Pinpoint the cell where the given text exists, returning its [x, y] midpoint coordinate. 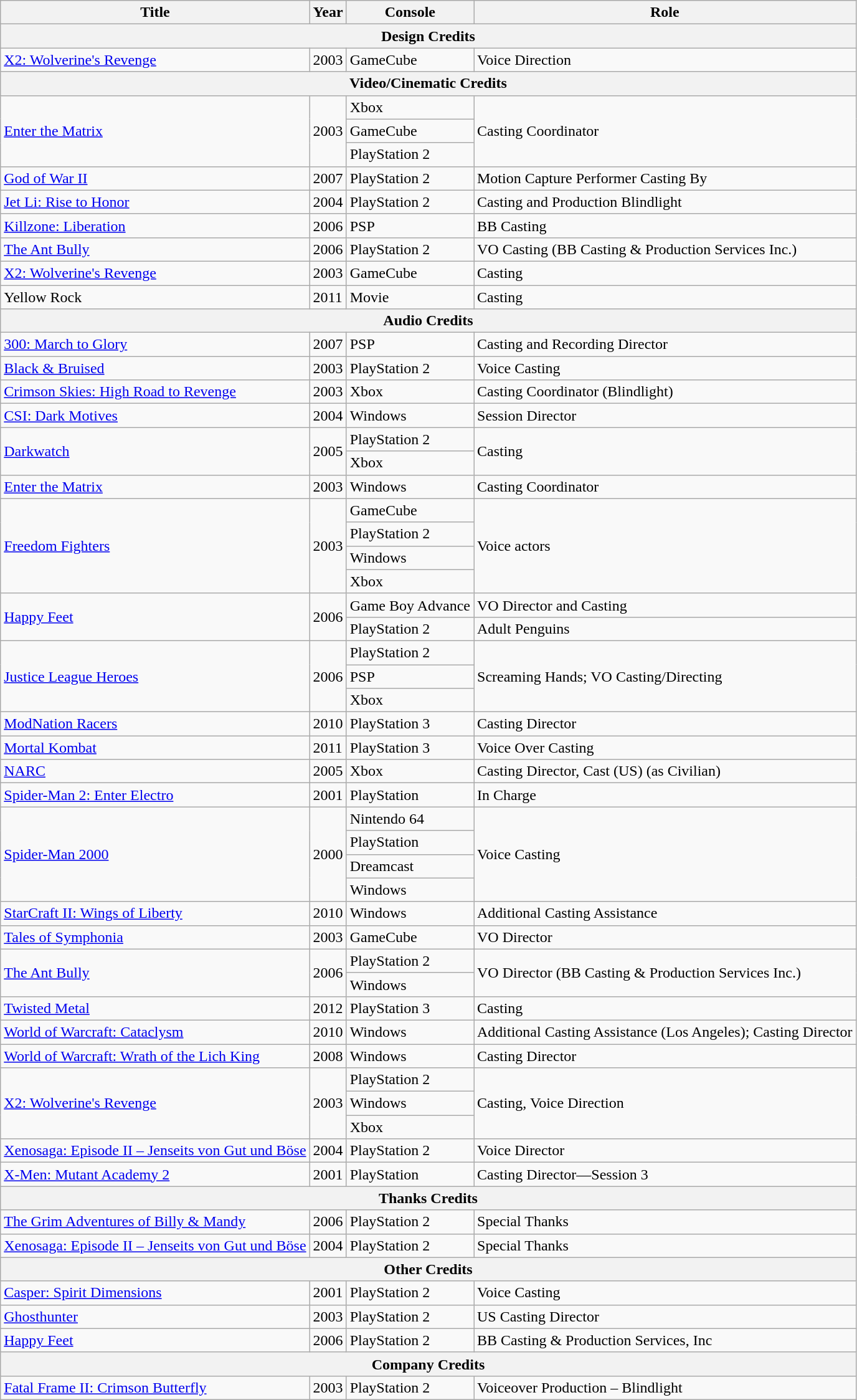
World of Warcraft: Wrath of the Lich King [155, 1056]
Year [328, 12]
Motion Capture Performer Casting By [665, 178]
Freedom Fighters [155, 546]
Tales of Symphonia [155, 937]
Company Credits [429, 1364]
BB Casting [665, 226]
Additional Casting Assistance (Los Angeles); Casting Director [665, 1032]
X-Men: Mutant Academy 2 [155, 1174]
Voice Director [665, 1151]
Justice League Heroes [155, 676]
VO Director (BB Casting & Production Services Inc.) [665, 973]
Casting Director—Session 3 [665, 1174]
US Casting Director [665, 1317]
ModNation Racers [155, 724]
Spider-Man 2: Enter Electro [155, 795]
Session Director [665, 416]
Ghosthunter [155, 1317]
Crimson Skies: High Road to Revenge [155, 392]
Casting, Voice Direction [665, 1103]
Casting Director, Cast (US) (as Civilian) [665, 771]
God of War II [155, 178]
300: March to Glory [155, 345]
Dreamcast [410, 866]
Spider-Man 2000 [155, 854]
VO Director and Casting [665, 605]
VO Director [665, 937]
Casting and Production Blindlight [665, 202]
StarCraft II: Wings of Liberty [155, 913]
Role [665, 12]
Other Credits [429, 1269]
Additional Casting Assistance [665, 913]
Jet Li: Rise to Honor [155, 202]
Voice Over Casting [665, 748]
Adult Penguins [665, 629]
Design Credits [429, 36]
The Grim Adventures of Billy & Mandy [155, 1222]
Voice Direction [665, 60]
Movie [410, 297]
Voiceover Production – Blindlight [665, 1388]
In Charge [665, 795]
BB Casting & Production Services, Inc [665, 1340]
Audio Credits [429, 321]
2008 [328, 1056]
Nintendo 64 [410, 819]
VO Casting (BB Casting & Production Services Inc.) [665, 249]
Yellow Rock [155, 297]
2000 [328, 854]
Twisted Metal [155, 1008]
Title [155, 12]
Screaming Hands; VO Casting/Directing [665, 676]
World of Warcraft: Cataclysm [155, 1032]
Fatal Frame II: Crimson Butterfly [155, 1388]
Darkwatch [155, 451]
Game Boy Advance [410, 605]
2012 [328, 1008]
Video/Cinematic Credits [429, 83]
Mortal Kombat [155, 748]
Thanks Credits [429, 1198]
Console [410, 12]
CSI: Dark Motives [155, 416]
Killzone: Liberation [155, 226]
Casting and Recording Director [665, 345]
NARC [155, 771]
Casper: Spirit Dimensions [155, 1293]
Casting Coordinator (Blindlight) [665, 392]
Black & Bruised [155, 368]
Voice actors [665, 546]
